For the text-containing cell, return its midpoint in [X, Y] coordinate format. 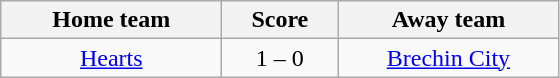
Score [280, 20]
Hearts [112, 58]
1 – 0 [280, 58]
Brechin City [448, 58]
Away team [448, 20]
Home team [112, 20]
